Provide the (X, Y) coordinate of the cell's center where the given text is located.  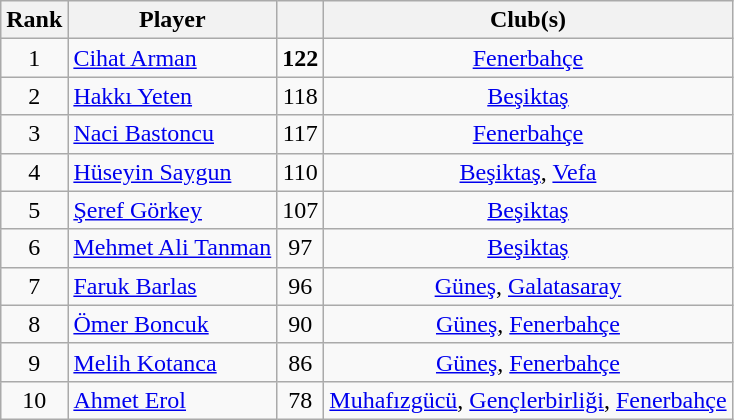
Hüseyin Saygun (172, 172)
Güneş, Galatasaray (528, 286)
78 (300, 400)
Mehmet Ali Tanman (172, 248)
Melih Kotanca (172, 362)
90 (300, 324)
9 (34, 362)
10 (34, 400)
Cihat Arman (172, 58)
Şeref Görkey (172, 210)
4 (34, 172)
2 (34, 96)
Beşiktaş, Vefa (528, 172)
1 (34, 58)
Naci Bastoncu (172, 134)
6 (34, 248)
8 (34, 324)
Ömer Boncuk (172, 324)
5 (34, 210)
96 (300, 286)
Muhafızgücü, Gençlerbirliği, Fenerbahçe (528, 400)
Faruk Barlas (172, 286)
Ahmet Erol (172, 400)
117 (300, 134)
7 (34, 286)
97 (300, 248)
118 (300, 96)
122 (300, 58)
86 (300, 362)
110 (300, 172)
Hakkı Yeten (172, 96)
3 (34, 134)
Player (172, 20)
Rank (34, 20)
Club(s) (528, 20)
107 (300, 210)
